Identify which cell holds the provided text, then report its (x, y) central coordinate. 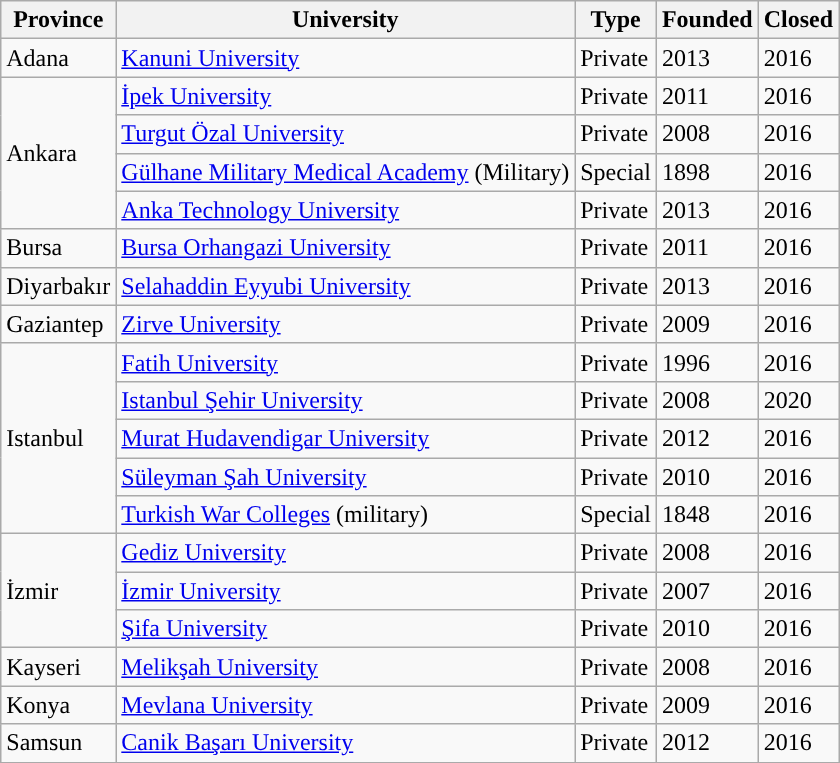
1996 (707, 362)
Kayseri (58, 667)
Turkish War Colleges (military) (346, 515)
Gülhane Military Medical Academy (Military) (346, 172)
Closed (798, 20)
Murat Hudavendigar University (346, 438)
Ankara (58, 153)
Gaziantep (58, 324)
Province (58, 20)
Istanbul (58, 438)
Bursa Orhangazi University (346, 248)
Adana (58, 58)
İzmir University (346, 591)
Bursa (58, 248)
University (346, 20)
2020 (798, 400)
Turgut Özal University (346, 134)
Canik Başarı University (346, 743)
Mevlana University (346, 705)
Founded (707, 20)
1848 (707, 515)
Diyarbakır (58, 286)
Istanbul Şehir University (346, 400)
Gediz University (346, 553)
2007 (707, 591)
Kanuni University (346, 58)
Zirve University (346, 324)
İpek University (346, 96)
Şifa University (346, 629)
Konya (58, 705)
Melikşah University (346, 667)
1898 (707, 172)
Selahaddin Eyyubi University (346, 286)
Süleyman Şah University (346, 477)
Type (616, 20)
Fatih University (346, 362)
İzmir (58, 591)
Samsun (58, 743)
Anka Technology University (346, 210)
